Determine the [X, Y] coordinate at the center of the cell enclosing the given text.  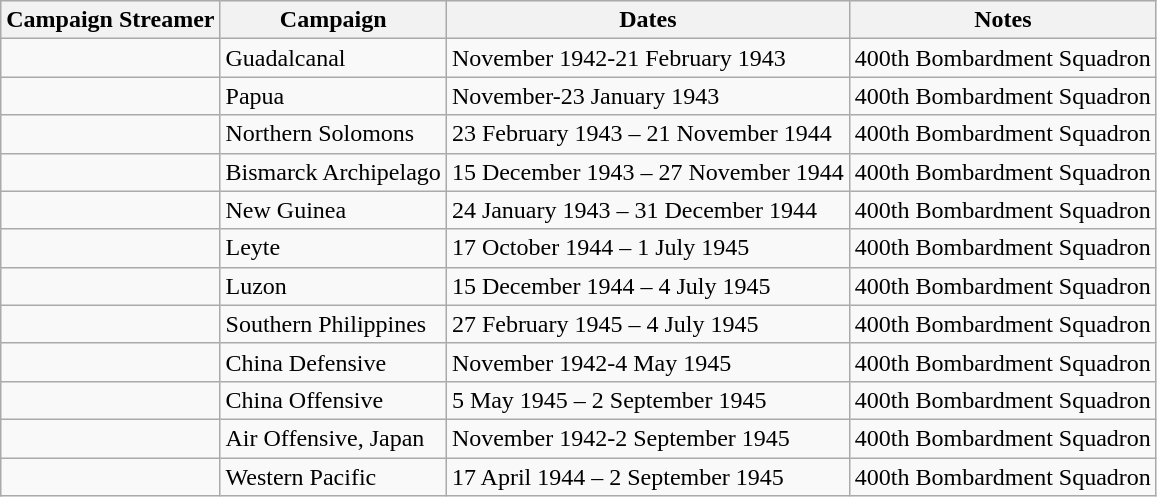
November-23 January 1943 [648, 96]
27 February 1945 – 4 July 1945 [648, 324]
Bismarck Archipelago [333, 172]
Leyte [333, 248]
17 October 1944 – 1 July 1945 [648, 248]
Dates [648, 20]
Air Offensive, Japan [333, 438]
23 February 1943 – 21 November 1944 [648, 134]
Papua [333, 96]
November 1942-4 May 1945 [648, 362]
China Defensive [333, 362]
November 1942-2 September 1945 [648, 438]
New Guinea [333, 210]
Guadalcanal [333, 58]
5 May 1945 – 2 September 1945 [648, 400]
15 December 1943 – 27 November 1944 [648, 172]
China Offensive [333, 400]
Southern Philippines [333, 324]
Notes [1002, 20]
Campaign Streamer [110, 20]
Northern Solomons [333, 134]
Western Pacific [333, 477]
24 January 1943 – 31 December 1944 [648, 210]
Luzon [333, 286]
17 April 1944 – 2 September 1945 [648, 477]
15 December 1944 – 4 July 1945 [648, 286]
November 1942-21 February 1943 [648, 58]
Campaign [333, 20]
